Detect which cell encompasses the target text, then output its [x, y] center coordinate. 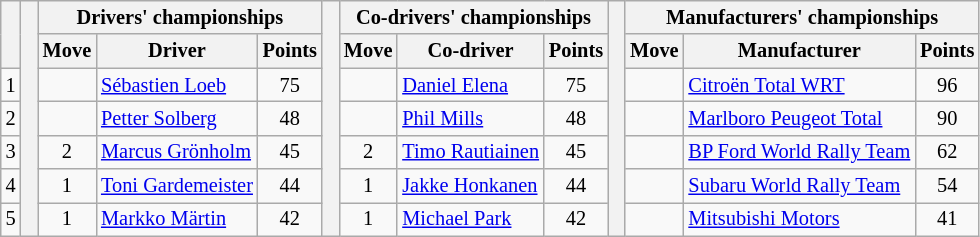
62 [947, 152]
Phil Mills [470, 118]
Timo Rautiainen [470, 152]
BP Ford World Rally Team [799, 152]
3 [11, 152]
Co-drivers' championships [474, 17]
Citroën Total WRT [799, 85]
41 [947, 219]
Manufacturers' championships [802, 17]
Drivers' championships [180, 17]
Manufacturer [799, 51]
54 [947, 186]
Marlboro Peugeot Total [799, 118]
Markko Märtin [177, 219]
Daniel Elena [470, 85]
90 [947, 118]
Michael Park [470, 219]
96 [947, 85]
5 [11, 219]
Sébastien Loeb [177, 85]
Toni Gardemeister [177, 186]
Co-driver [470, 51]
Mitsubishi Motors [799, 219]
Subaru World Rally Team [799, 186]
Marcus Grönholm [177, 152]
4 [11, 186]
Driver [177, 51]
Petter Solberg [177, 118]
Jakke Honkanen [470, 186]
